Determine the (X, Y) coordinate at the center of the cell enclosing the given text.  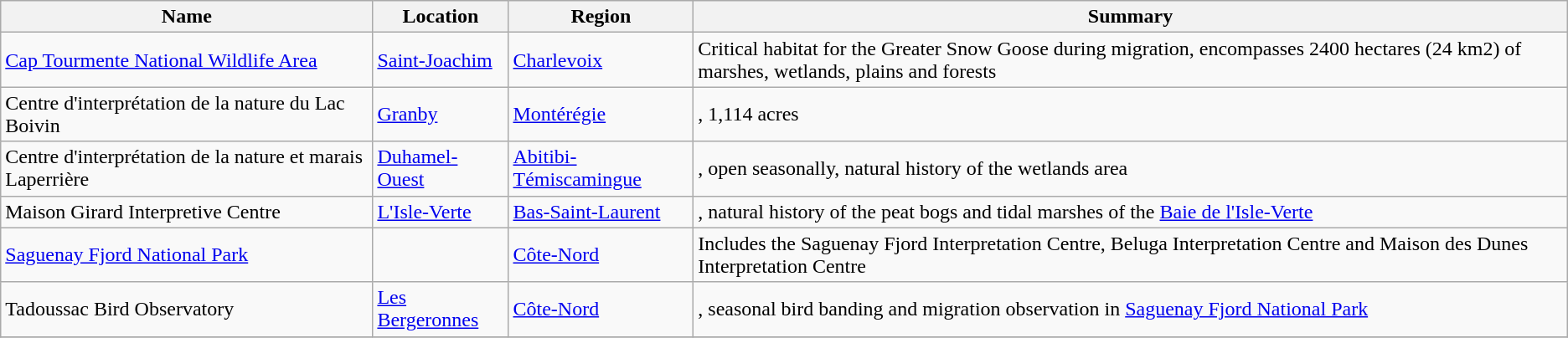
Maison Girard Interpretive Centre (187, 212)
Summary (1131, 17)
Critical habitat for the Greater Snow Goose during migration, encompasses 2400 hectares (24 km2) of marshes, wetlands, plains and forests (1131, 60)
Charlevoix (601, 60)
, 1,114 acres (1131, 114)
, seasonal bird banding and migration observation in Saguenay Fjord National Park (1131, 310)
Centre d'interprétation de la nature du Lac Boivin (187, 114)
Duhamel-Ouest (441, 169)
Montérégie (601, 114)
Saint-Joachim (441, 60)
, open seasonally, natural history of the wetlands area (1131, 169)
L'Isle-Verte (441, 212)
Saguenay Fjord National Park (187, 254)
Includes the Saguenay Fjord Interpretation Centre, Beluga Interpretation Centre and Maison des Dunes Interpretation Centre (1131, 254)
Region (601, 17)
Les Bergeronnes (441, 310)
Granby (441, 114)
Cap Tourmente National Wildlife Area (187, 60)
Centre d'interprétation de la nature et marais Laperrière (187, 169)
Tadoussac Bird Observatory (187, 310)
Location (441, 17)
, natural history of the peat bogs and tidal marshes of the Baie de l'Isle-Verte (1131, 212)
Name (187, 17)
Abitibi-Témiscamingue (601, 169)
Bas-Saint-Laurent (601, 212)
